Pinpoint the cell where the given text exists, returning its [X, Y] midpoint coordinate. 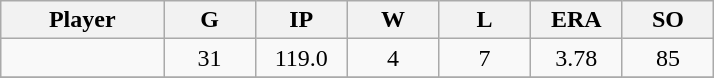
L [485, 20]
3.78 [576, 58]
31 [210, 58]
SO [668, 20]
ERA [576, 20]
Player [82, 20]
G [210, 20]
7 [485, 58]
85 [668, 58]
119.0 [301, 58]
4 [393, 58]
W [393, 20]
IP [301, 20]
